Extract the (x, y) coordinate from the center of the cell holding the provided text.  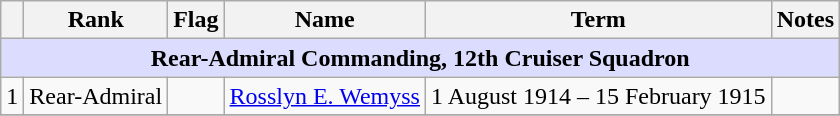
Notes (805, 20)
Flag (196, 20)
Rosslyn E. Wemyss (324, 96)
Rank (96, 20)
Rear-Admiral Commanding, 12th Cruiser Squadron (420, 58)
Name (324, 20)
Rear-Admiral (96, 96)
Term (598, 20)
1 (12, 96)
1 August 1914 – 15 February 1915 (598, 96)
